Identify which cell holds the provided text, then report its [x, y] central coordinate. 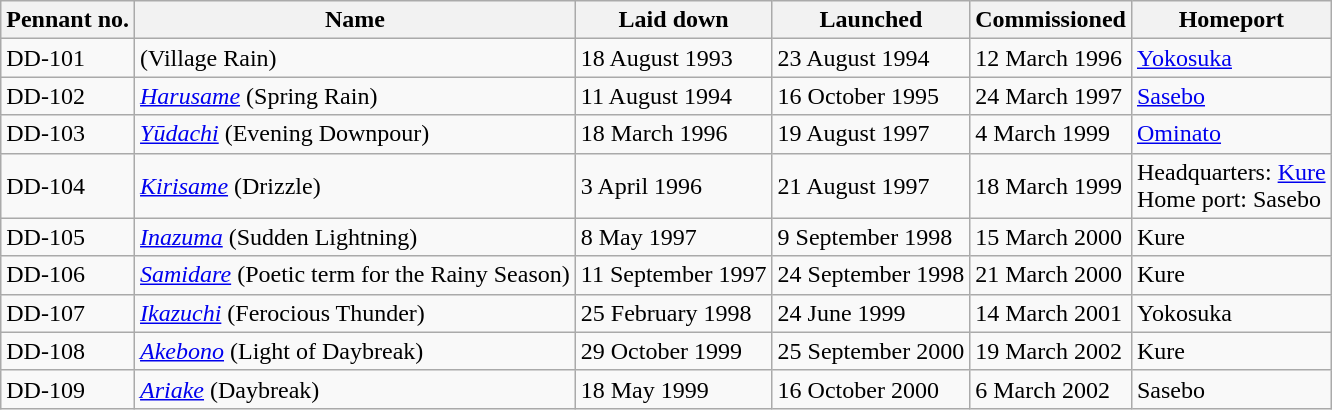
18 August 1993 [674, 58]
DD-101 [68, 58]
24 June 1999 [871, 313]
DD-108 [68, 351]
DD-109 [68, 389]
29 October 1999 [674, 351]
19 August 1997 [871, 134]
DD-107 [68, 313]
Kirisame (Drizzle) [356, 186]
9 September 1998 [871, 237]
Harusame (Spring Rain) [356, 96]
18 March 1999 [1051, 186]
16 October 2000 [871, 389]
24 March 1997 [1051, 96]
Ominato [1231, 134]
18 March 1996 [674, 134]
15 March 2000 [1051, 237]
Ariake (Daybreak) [356, 389]
12 March 1996 [1051, 58]
11 September 1997 [674, 275]
Commissioned [1051, 20]
DD-105 [68, 237]
8 May 1997 [674, 237]
Name [356, 20]
19 March 2002 [1051, 351]
18 May 1999 [674, 389]
DD-102 [68, 96]
25 February 1998 [674, 313]
16 October 1995 [871, 96]
Akebono (Light of Daybreak) [356, 351]
11 August 1994 [674, 96]
6 March 2002 [1051, 389]
Pennant no. [68, 20]
25 September 2000 [871, 351]
DD-106 [68, 275]
24 September 1998 [871, 275]
4 March 1999 [1051, 134]
23 August 1994 [871, 58]
Homeport [1231, 20]
Inazuma (Sudden Lightning) [356, 237]
DD-103 [68, 134]
Yūdachi (Evening Downpour) [356, 134]
21 August 1997 [871, 186]
Headquarters: KureHome port: Sasebo [1231, 186]
Ikazuchi (Ferocious Thunder) [356, 313]
DD-104 [68, 186]
21 March 2000 [1051, 275]
Laid down [674, 20]
3 April 1996 [674, 186]
14 March 2001 [1051, 313]
(Village Rain) [356, 58]
Samidare (Poetic term for the Rainy Season) [356, 275]
Launched [871, 20]
